Determine the [x, y] coordinate at the center of the cell enclosing the given text.  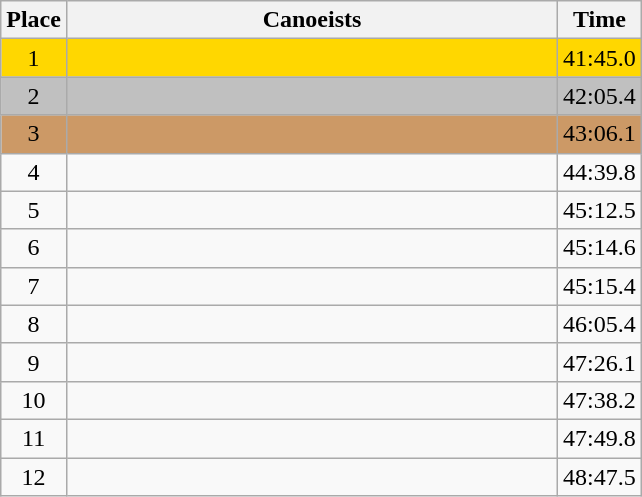
Place [34, 20]
8 [34, 324]
45:15.4 [600, 286]
10 [34, 400]
6 [34, 248]
45:12.5 [600, 210]
5 [34, 210]
44:39.8 [600, 172]
2 [34, 96]
43:06.1 [600, 134]
7 [34, 286]
Canoeists [312, 20]
11 [34, 438]
1 [34, 58]
42:05.4 [600, 96]
45:14.6 [600, 248]
46:05.4 [600, 324]
12 [34, 477]
3 [34, 134]
47:38.2 [600, 400]
47:26.1 [600, 362]
41:45.0 [600, 58]
47:49.8 [600, 438]
Time [600, 20]
48:47.5 [600, 477]
4 [34, 172]
9 [34, 362]
